Return the (x, y) coordinate for the center point of the cell that contains the specified text.  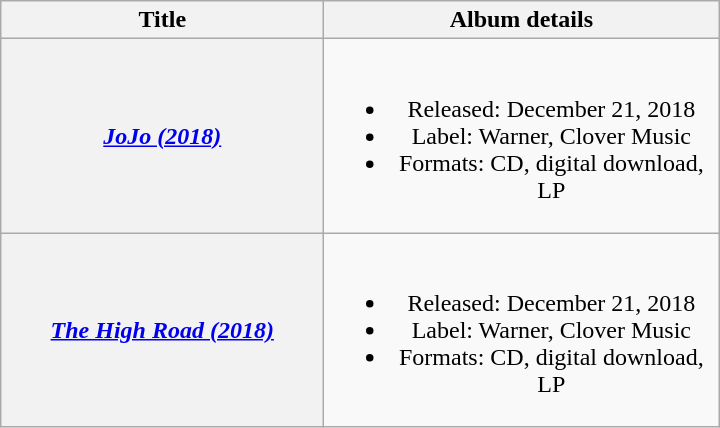
Title (162, 20)
JoJo (2018) (162, 136)
The High Road (2018) (162, 330)
Album details (522, 20)
